From the cell containing the given text, extract its center point as [X, Y] coordinate. 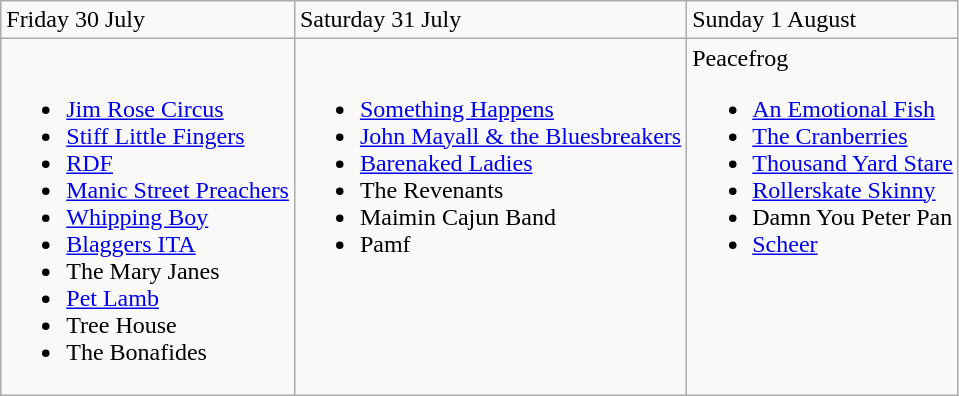
Sunday 1 August [823, 20]
Saturday 31 July [490, 20]
PeacefrogAn Emotional FishThe CranberriesThousand Yard StareRollerskate SkinnyDamn You Peter PanScheer [823, 217]
Jim Rose CircusStiff Little FingersRDFManic Street PreachersWhipping BoyBlaggers ITAThe Mary JanesPet LambTree HouseThe Bonafides [148, 217]
Friday 30 July [148, 20]
Something HappensJohn Mayall & the BluesbreakersBarenaked LadiesThe RevenantsMaimin Cajun BandPamf [490, 217]
